Output the (x, y) coordinate of the center of the cell containing the given text.  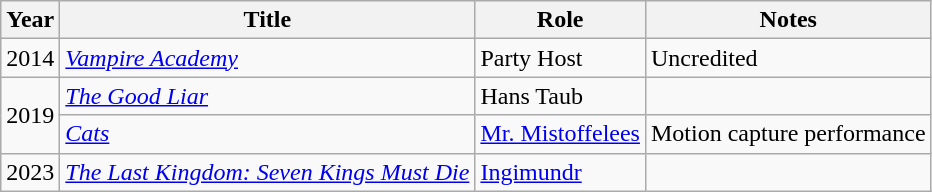
The Last Kingdom: Seven Kings Must Die (268, 172)
The Good Liar (268, 96)
Vampire Academy (268, 58)
2014 (30, 58)
Year (30, 20)
Title (268, 20)
Cats (268, 134)
Motion capture performance (788, 134)
Role (560, 20)
Uncredited (788, 58)
Notes (788, 20)
Party Host (560, 58)
2023 (30, 172)
2019 (30, 115)
Hans Taub (560, 96)
Ingimundr (560, 172)
Mr. Mistoffelees (560, 134)
